Return [X, Y] of the center of cell containing provided text 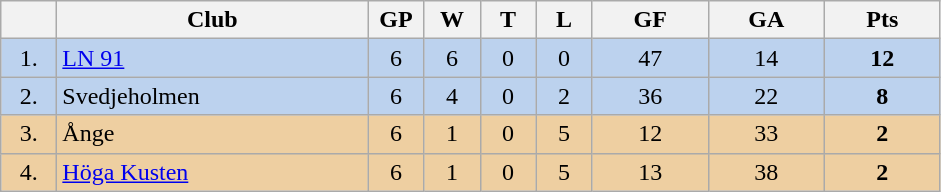
Club [212, 20]
GP [396, 20]
Ånge [212, 134]
36 [650, 96]
4. [29, 172]
GA [766, 20]
47 [650, 58]
22 [766, 96]
T [508, 20]
Svedjeholmen [212, 96]
1. [29, 58]
38 [766, 172]
4 [452, 96]
L [564, 20]
LN 91 [212, 58]
13 [650, 172]
W [452, 20]
Höga Kusten [212, 172]
8 [882, 96]
GF [650, 20]
3. [29, 134]
2. [29, 96]
14 [766, 58]
Pts [882, 20]
33 [766, 134]
